Determine the (X, Y) coordinate at the center of the cell enclosing the given text.  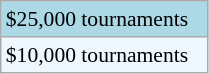
$25,000 tournaments (104, 19)
$10,000 tournaments (104, 55)
